Find where the given text appears and provide that cell's center as [X, Y] coordinate. 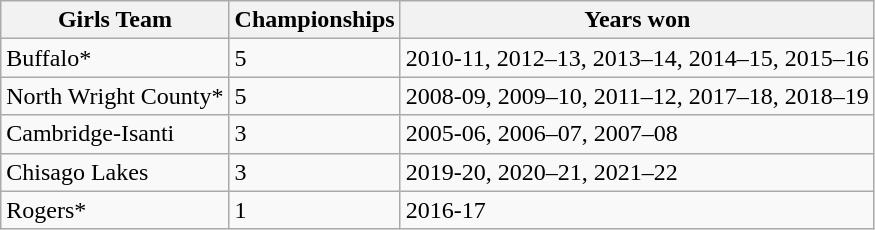
Chisago Lakes [115, 172]
2010-11, 2012–13, 2013–14, 2014–15, 2015–16 [637, 58]
2005-06, 2006–07, 2007–08 [637, 134]
Rogers* [115, 210]
Championships [314, 20]
2019-20, 2020–21, 2021–22 [637, 172]
Cambridge-Isanti [115, 134]
1 [314, 210]
Girls Team [115, 20]
North Wright County* [115, 96]
2016-17 [637, 210]
Buffalo* [115, 58]
2008-09, 2009–10, 2011–12, 2017–18, 2018–19 [637, 96]
Years won [637, 20]
